Output the [X, Y] coordinate of the center of the cell containing the given text.  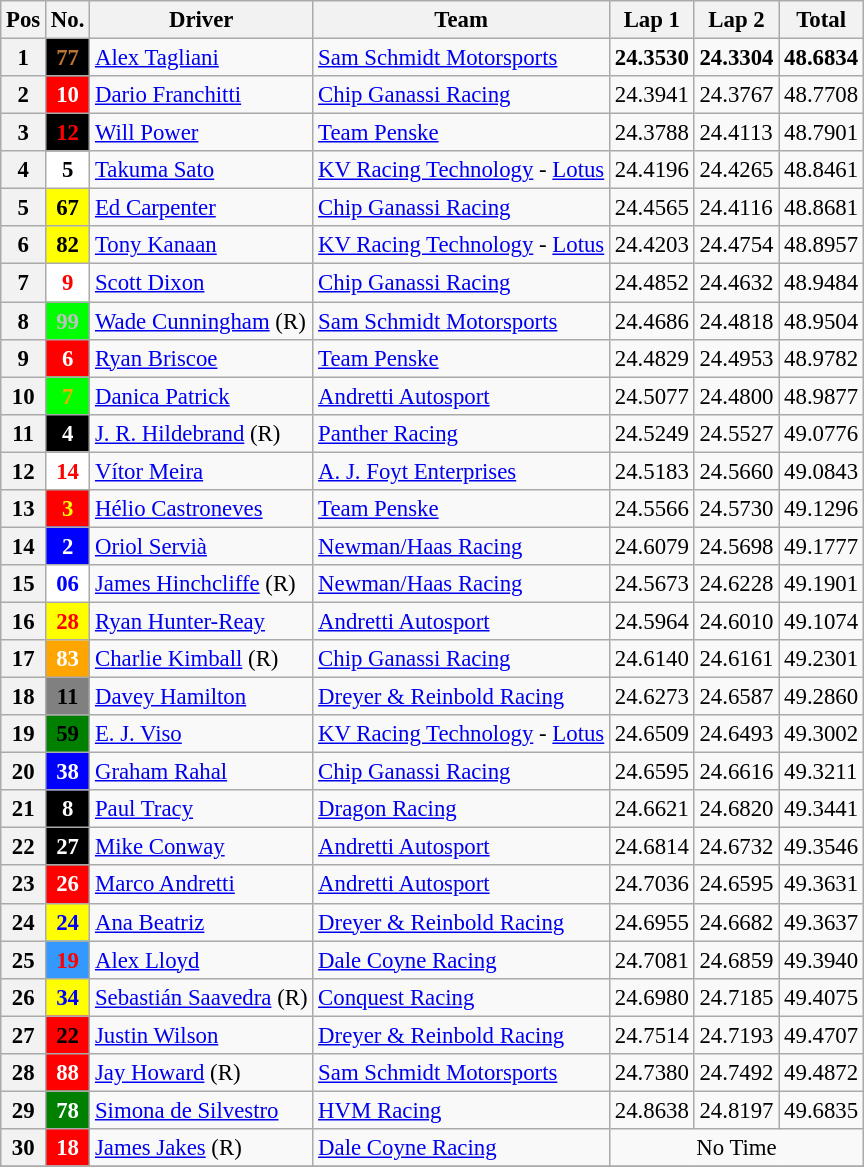
48.9484 [822, 283]
Driver [202, 20]
49.1901 [822, 584]
82 [68, 245]
24.4265 [736, 170]
Will Power [202, 133]
Total [822, 20]
49.2301 [822, 659]
49.4075 [822, 997]
E. J. Viso [202, 734]
24.6820 [736, 809]
24.6682 [736, 922]
49.3441 [822, 809]
24.4632 [736, 283]
24.8197 [736, 1110]
24.5527 [736, 433]
Ana Beatriz [202, 922]
78 [68, 1110]
24.4565 [652, 208]
Davey Hamilton [202, 697]
24.4852 [652, 283]
Dario Franchitti [202, 95]
06 [68, 584]
49.3211 [822, 772]
24.5730 [736, 509]
24.6980 [652, 997]
48.6834 [822, 58]
24.3530 [652, 58]
24.3304 [736, 58]
24.6859 [736, 960]
24.5673 [652, 584]
49.3637 [822, 922]
Vítor Meira [202, 471]
J. R. Hildebrand (R) [202, 433]
Sebastián Saavedra (R) [202, 997]
88 [68, 1073]
24.6621 [652, 809]
99 [68, 321]
24.6228 [736, 584]
49.0776 [822, 433]
49.1074 [822, 621]
Charlie Kimball (R) [202, 659]
24.4116 [736, 208]
24.4203 [652, 245]
24.3941 [652, 95]
49.0843 [822, 471]
59 [68, 734]
23 [24, 885]
48.9782 [822, 358]
30 [24, 1148]
24.7380 [652, 1073]
24.5964 [652, 621]
Wade Cunningham (R) [202, 321]
Mike Conway [202, 847]
24.7185 [736, 997]
24.7081 [652, 960]
Panther Racing [462, 433]
Lap 1 [652, 20]
Pos [24, 20]
24.5698 [736, 546]
Hélio Castroneves [202, 509]
24.6955 [652, 922]
77 [68, 58]
24.4818 [736, 321]
24.6493 [736, 734]
Simona de Silvestro [202, 1110]
24.7193 [736, 1035]
Justin Wilson [202, 1035]
21 [24, 809]
Team [462, 20]
24.6732 [736, 847]
24.4953 [736, 358]
49.1777 [822, 546]
49.3940 [822, 960]
16 [24, 621]
Scott Dixon [202, 283]
48.7708 [822, 95]
17 [24, 659]
24.8638 [652, 1110]
24.6814 [652, 847]
15 [24, 584]
Oriol Servià [202, 546]
Dragon Racing [462, 809]
HVM Racing [462, 1110]
24.5077 [652, 396]
24.7492 [736, 1073]
83 [68, 659]
24.6161 [736, 659]
49.3002 [822, 734]
Graham Rahal [202, 772]
Marco Andretti [202, 885]
24.5566 [652, 509]
Paul Tracy [202, 809]
James Jakes (R) [202, 1148]
24.5660 [736, 471]
Danica Patrick [202, 396]
Lap 2 [736, 20]
29 [24, 1110]
49.6835 [822, 1110]
Ryan Briscoe [202, 358]
34 [68, 997]
20 [24, 772]
48.9877 [822, 396]
24.6587 [736, 697]
48.8461 [822, 170]
No. [68, 20]
24.7036 [652, 885]
24.6079 [652, 546]
24.7514 [652, 1035]
24.3788 [652, 133]
Ed Carpenter [202, 208]
24.3767 [736, 95]
A. J. Foyt Enterprises [462, 471]
24.6616 [736, 772]
24.4800 [736, 396]
Takuma Sato [202, 170]
24.6010 [736, 621]
24.6140 [652, 659]
13 [24, 509]
49.4872 [822, 1073]
49.3631 [822, 885]
24.6273 [652, 697]
67 [68, 208]
Ryan Hunter-Reay [202, 621]
48.8681 [822, 208]
38 [68, 772]
48.8957 [822, 245]
24.4829 [652, 358]
48.9504 [822, 321]
49.2860 [822, 697]
Alex Tagliani [202, 58]
49.1296 [822, 509]
James Hinchcliffe (R) [202, 584]
24.4686 [652, 321]
24.5249 [652, 433]
Jay Howard (R) [202, 1073]
49.4707 [822, 1035]
49.3546 [822, 847]
1 [24, 58]
24.5183 [652, 471]
Conquest Racing [462, 997]
25 [24, 960]
48.7901 [822, 133]
24.4113 [736, 133]
Alex Lloyd [202, 960]
24.4196 [652, 170]
No Time [737, 1148]
Tony Kanaan [202, 245]
24.6509 [652, 734]
24.4754 [736, 245]
